Output the (x, y) coordinate of the center of the cell containing the given text.  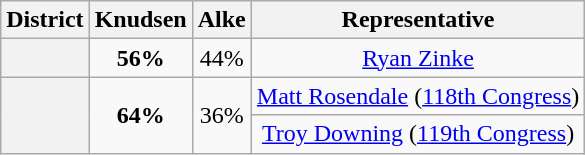
44% (222, 58)
Troy Downing (119th Congress) (418, 134)
36% (222, 115)
Ryan Zinke (418, 58)
Representative (418, 20)
Knudsen (140, 20)
56% (140, 58)
64% (140, 115)
Matt Rosendale (118th Congress) (418, 96)
Alke (222, 20)
District (45, 20)
